Pinpoint the cell where the given text exists, returning its (X, Y) midpoint coordinate. 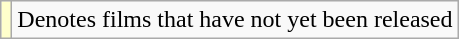
Denotes films that have not yet been released (235, 20)
